From the cell containing the given text, extract its center point as [x, y] coordinate. 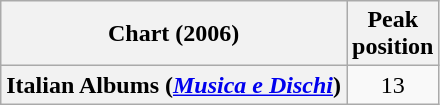
Italian Albums (Musica e Dischi) [174, 85]
Peakposition [393, 34]
13 [393, 85]
Chart (2006) [174, 34]
